For the text-containing cell, return its midpoint in [X, Y] coordinate format. 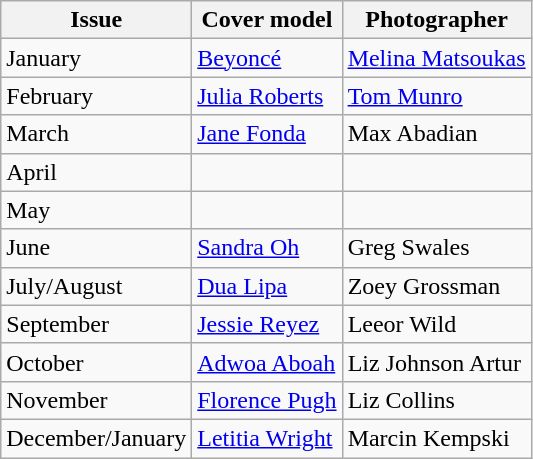
Cover model [267, 20]
Letitia Wright [267, 438]
Photographer [436, 20]
Liz Collins [436, 400]
Issue [96, 20]
Tom Munro [436, 96]
Adwoa Aboah [267, 362]
January [96, 58]
Greg Swales [436, 248]
Zoey Grossman [436, 286]
May [96, 210]
February [96, 96]
December/January [96, 438]
Jessie Reyez [267, 324]
September [96, 324]
Leeor Wild [436, 324]
Dua Lipa [267, 286]
Liz Johnson Artur [436, 362]
Melina Matsoukas [436, 58]
Beyoncé [267, 58]
Florence Pugh [267, 400]
October [96, 362]
Jane Fonda [267, 134]
July/August [96, 286]
June [96, 248]
Marcin Kempski [436, 438]
April [96, 172]
Julia Roberts [267, 96]
Max Abadian [436, 134]
November [96, 400]
March [96, 134]
Sandra Oh [267, 248]
